Locate the cell with the specified text and output its (X, Y) center coordinate. 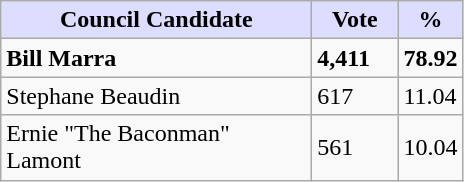
617 (355, 96)
561 (355, 148)
78.92 (430, 58)
10.04 (430, 148)
Vote (355, 20)
% (430, 20)
Council Candidate (156, 20)
Ernie "The Baconman" Lamont (156, 148)
Stephane Beaudin (156, 96)
11.04 (430, 96)
4,411 (355, 58)
Bill Marra (156, 58)
